Return the [x, y] coordinate for the center point of the cell that contains the specified text.  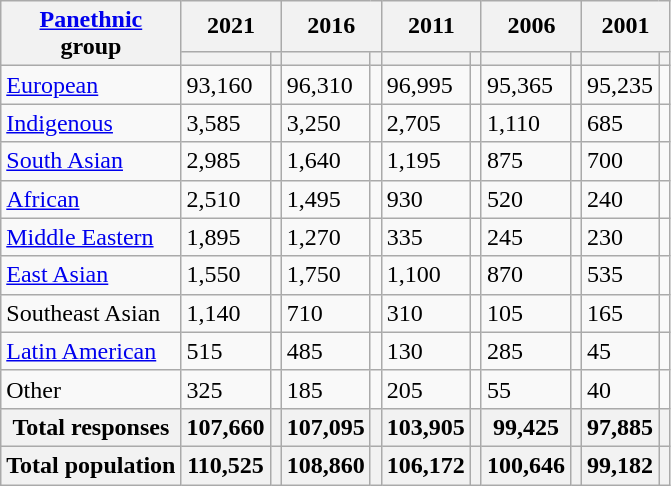
96,310 [326, 85]
1,100 [426, 275]
2,705 [426, 123]
55 [526, 389]
515 [226, 351]
105 [526, 313]
1,270 [326, 237]
335 [426, 237]
Panethnicgroup [91, 34]
East Asian [91, 275]
2006 [531, 26]
European [91, 85]
95,365 [526, 85]
3,585 [226, 123]
103,905 [426, 427]
Middle Eastern [91, 237]
285 [526, 351]
107,660 [226, 427]
African [91, 199]
Other [91, 389]
710 [326, 313]
45 [620, 351]
240 [620, 199]
2001 [626, 26]
875 [526, 161]
107,095 [326, 427]
870 [526, 275]
106,172 [426, 465]
930 [426, 199]
2,510 [226, 199]
Southeast Asian [91, 313]
110,525 [226, 465]
1,195 [426, 161]
South Asian [91, 161]
96,995 [426, 85]
1,750 [326, 275]
535 [620, 275]
1,895 [226, 237]
2011 [431, 26]
1,550 [226, 275]
185 [326, 389]
325 [226, 389]
685 [620, 123]
2016 [331, 26]
700 [620, 161]
520 [526, 199]
Latin American [91, 351]
95,235 [620, 85]
205 [426, 389]
2,985 [226, 161]
108,860 [326, 465]
1,140 [226, 313]
100,646 [526, 465]
40 [620, 389]
1,110 [526, 123]
Total population [91, 465]
1,495 [326, 199]
3,250 [326, 123]
2021 [231, 26]
165 [620, 313]
93,160 [226, 85]
1,640 [326, 161]
485 [326, 351]
245 [526, 237]
99,182 [620, 465]
310 [426, 313]
Total responses [91, 427]
Indigenous [91, 123]
97,885 [620, 427]
230 [620, 237]
130 [426, 351]
99,425 [526, 427]
